From the cell containing the given text, extract its center point as [x, y] coordinate. 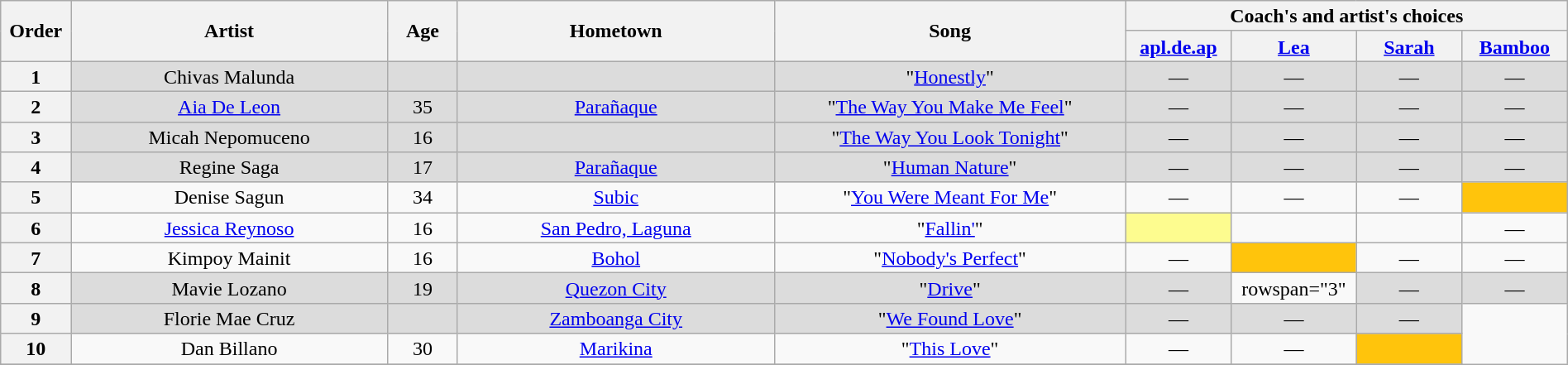
"This Love" [949, 349]
apl.de.ap [1178, 46]
7 [36, 258]
35 [422, 106]
"You Were Meant For Me" [949, 197]
"Fallin'" [949, 228]
3 [36, 137]
Quezon City [615, 288]
Marikina [615, 349]
Zamboanga City [615, 318]
Regine Saga [230, 167]
Sarah [1409, 46]
San Pedro, Laguna [615, 228]
Order [36, 31]
8 [36, 288]
Micah Nepomuceno [230, 137]
Bamboo [1515, 46]
Chivas Malunda [230, 76]
Song [949, 31]
"We Found Love" [949, 318]
Lea [1293, 46]
Dan Billano [230, 349]
Hometown [615, 31]
rowspan="3" [1293, 288]
Bohol [615, 258]
"Honestly" [949, 76]
9 [36, 318]
Denise Sagun [230, 197]
1 [36, 76]
Artist [230, 31]
34 [422, 197]
Kimpoy Mainit [230, 258]
"The Way You Make Me Feel" [949, 106]
"Drive" [949, 288]
Age [422, 31]
"Nobody's Perfect" [949, 258]
19 [422, 288]
"Human Nature" [949, 167]
Mavie Lozano [230, 288]
17 [422, 167]
Aia De Leon [230, 106]
Jessica Reynoso [230, 228]
6 [36, 228]
10 [36, 349]
5 [36, 197]
Coach's and artist's choices [1346, 17]
2 [36, 106]
30 [422, 349]
"The Way You Look Tonight" [949, 137]
Florie Mae Cruz [230, 318]
Subic [615, 197]
4 [36, 167]
